Identify which cell holds the provided text, then report its (X, Y) central coordinate. 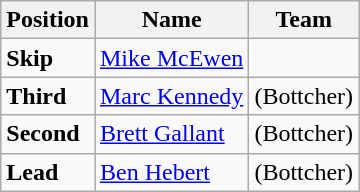
Marc Kennedy (171, 96)
Third (48, 96)
Name (171, 20)
Skip (48, 58)
Lead (48, 172)
Mike McEwen (171, 58)
Team (304, 20)
Ben Hebert (171, 172)
Position (48, 20)
Brett Gallant (171, 134)
Second (48, 134)
